Return [x, y] of the center of cell containing provided text 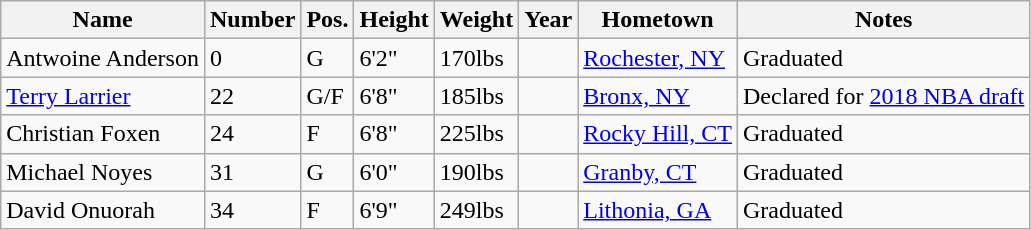
Weight [476, 20]
34 [252, 210]
Declared for 2018 NBA draft [883, 96]
Granby, CT [658, 172]
31 [252, 172]
Michael Noyes [103, 172]
185lbs [476, 96]
Year [548, 20]
Antwoine Anderson [103, 58]
Terry Larrier [103, 96]
G/F [328, 96]
6'2" [394, 58]
249lbs [476, 210]
Christian Foxen [103, 134]
Rocky Hill, CT [658, 134]
Pos. [328, 20]
190lbs [476, 172]
Hometown [658, 20]
Height [394, 20]
Name [103, 20]
Lithonia, GA [658, 210]
22 [252, 96]
24 [252, 134]
Rochester, NY [658, 58]
6'9" [394, 210]
170lbs [476, 58]
225lbs [476, 134]
Bronx, NY [658, 96]
Number [252, 20]
0 [252, 58]
Notes [883, 20]
David Onuorah [103, 210]
6'0" [394, 172]
